Identify which cell holds the provided text, then report its [X, Y] central coordinate. 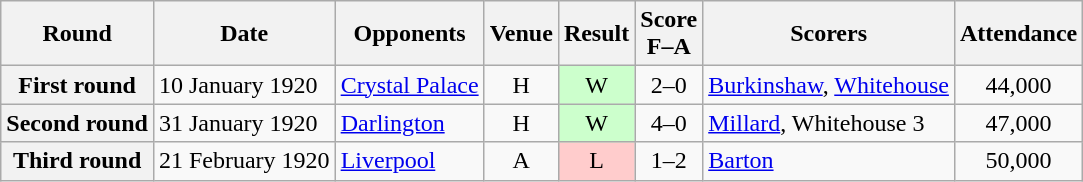
50,000 [1018, 161]
First round [78, 85]
10 January 1920 [244, 85]
Scorers [829, 34]
ScoreF–A [669, 34]
Liverpool [410, 161]
Millard, Whitehouse 3 [829, 123]
Barton [829, 161]
Third round [78, 161]
44,000 [1018, 85]
Result [596, 34]
Round [78, 34]
21 February 1920 [244, 161]
1–2 [669, 161]
31 January 1920 [244, 123]
Opponents [410, 34]
Burkinshaw, Whitehouse [829, 85]
Date [244, 34]
L [596, 161]
Venue [521, 34]
47,000 [1018, 123]
Crystal Palace [410, 85]
4–0 [669, 123]
Attendance [1018, 34]
A [521, 161]
2–0 [669, 85]
Darlington [410, 123]
Second round [78, 123]
